Detect which cell encompasses the target text, then output its (X, Y) center coordinate. 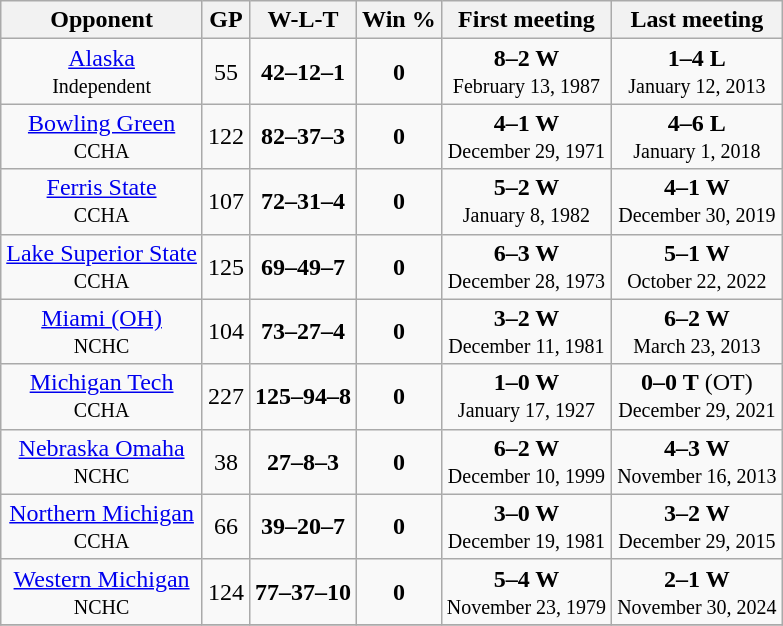
0–0 T (OT)December 29, 2021 (697, 396)
77–37–10 (302, 592)
73–27–4 (302, 332)
Miami (OH)NCHC (102, 332)
Last meeting (697, 20)
2–1 WNovember 30, 2024 (697, 592)
38 (226, 462)
125 (226, 266)
3–0 WDecember 19, 1981 (526, 526)
3–2 WDecember 11, 1981 (526, 332)
5–4 WNovember 23, 1979 (526, 592)
82–37–3 (302, 136)
5–1 WOctober 22, 2022 (697, 266)
104 (226, 332)
W-L-T (302, 20)
66 (226, 526)
AlaskaIndependent (102, 72)
Win % (400, 20)
Bowling GreenCCHA (102, 136)
124 (226, 592)
125–94–8 (302, 396)
8–2 WFebruary 13, 1987 (526, 72)
1–0 WJanuary 17, 1927 (526, 396)
Lake Superior StateCCHA (102, 266)
6–3 WDecember 28, 1973 (526, 266)
Nebraska OmahaNCHC (102, 462)
Michigan TechCCHA (102, 396)
227 (226, 396)
69–49–7 (302, 266)
72–31–4 (302, 202)
5–2 WJanuary 8, 1982 (526, 202)
6–2 WDecember 10, 1999 (526, 462)
107 (226, 202)
Opponent (102, 20)
122 (226, 136)
Northern MichiganCCHA (102, 526)
Ferris StateCCHA (102, 202)
Western MichiganNCHC (102, 592)
4–3 WNovember 16, 2013 (697, 462)
6–2 WMarch 23, 2013 (697, 332)
First meeting (526, 20)
GP (226, 20)
42–12–1 (302, 72)
3–2 WDecember 29, 2015 (697, 526)
55 (226, 72)
1–4 LJanuary 12, 2013 (697, 72)
4–6 LJanuary 1, 2018 (697, 136)
27–8–3 (302, 462)
4–1 WDecember 29, 1971 (526, 136)
39–20–7 (302, 526)
4–1 WDecember 30, 2019 (697, 202)
